Determine the [x, y] coordinate at the center of the cell enclosing the given text.  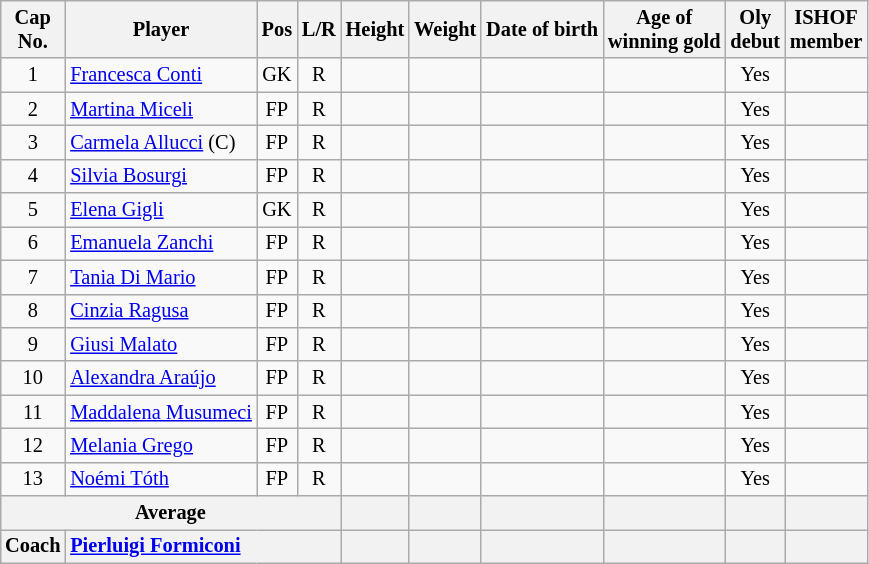
9 [32, 344]
Melania Grego [160, 445]
1 [32, 75]
Height [376, 29]
ISHOFmember [826, 29]
Elena Gigli [160, 210]
Noémi Tóth [160, 479]
Coach [32, 546]
Date of birth [542, 29]
Maddalena Musumeci [160, 412]
Weight [445, 29]
Cinzia Ragusa [160, 311]
Olydebut [755, 29]
3 [32, 142]
12 [32, 445]
Tania Di Mario [160, 277]
Pos [277, 29]
13 [32, 479]
Carmela Allucci (C) [160, 142]
Martina Miceli [160, 109]
8 [32, 311]
Emanuela Zanchi [160, 243]
Average [170, 513]
Age ofwinning gold [664, 29]
Pierluigi Formiconi [202, 546]
6 [32, 243]
4 [32, 176]
10 [32, 378]
CapNo. [32, 29]
Alexandra Araújo [160, 378]
2 [32, 109]
Silvia Bosurgi [160, 176]
7 [32, 277]
L/R [319, 29]
Player [160, 29]
11 [32, 412]
Giusi Malato [160, 344]
5 [32, 210]
Francesca Conti [160, 75]
